Determine the [X, Y] coordinate at the center of the cell enclosing the given text.  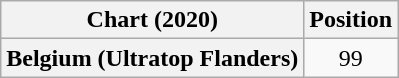
Belgium (Ultratop Flanders) [152, 58]
Chart (2020) [152, 20]
99 [351, 58]
Position [351, 20]
